Return the (x, y) coordinate for the center point of the cell that contains the specified text.  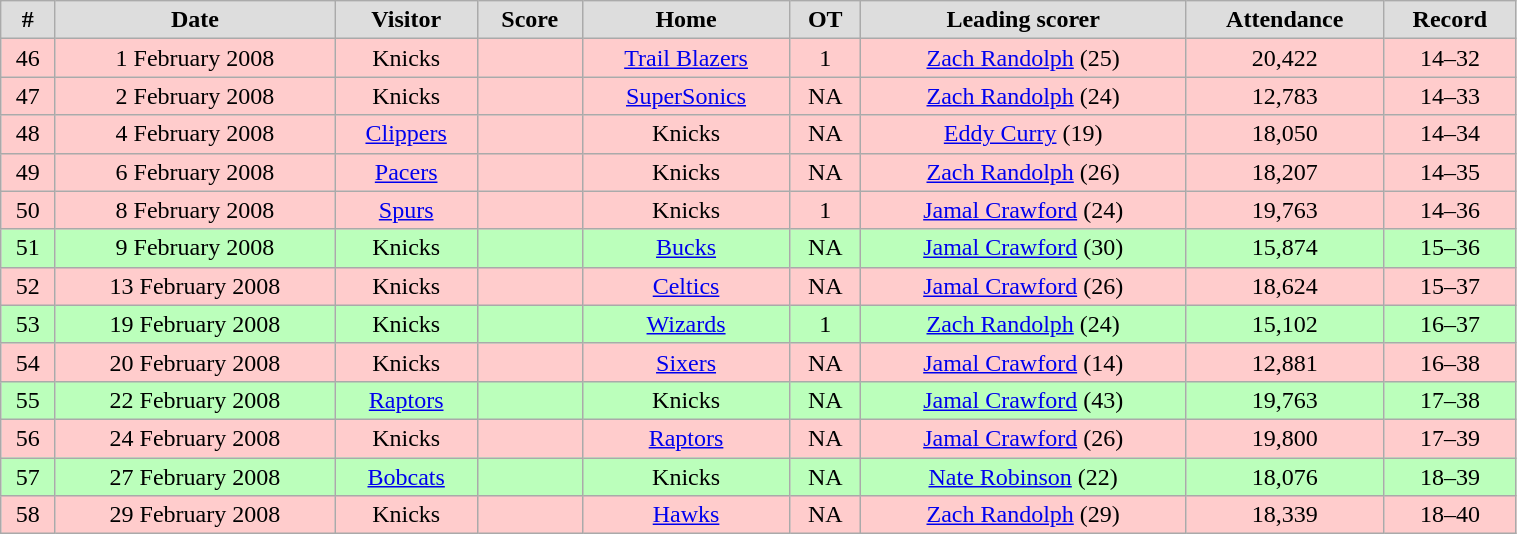
18–40 (1450, 515)
20 February 2008 (195, 362)
9 February 2008 (195, 248)
16–38 (1450, 362)
Jamal Crawford (43) (1024, 400)
18,207 (1285, 172)
18,339 (1285, 515)
8 February 2008 (195, 210)
20,422 (1285, 58)
57 (28, 477)
Jamal Crawford (14) (1024, 362)
13 February 2008 (195, 286)
16–37 (1450, 324)
18–39 (1450, 477)
24 February 2008 (195, 438)
52 (28, 286)
29 February 2008 (195, 515)
2 February 2008 (195, 96)
15,102 (1285, 324)
55 (28, 400)
Record (1450, 20)
15–37 (1450, 286)
Zach Randolph (25) (1024, 58)
Home (686, 20)
SuperSonics (686, 96)
1 February 2008 (195, 58)
14–35 (1450, 172)
Attendance (1285, 20)
17–39 (1450, 438)
18,050 (1285, 134)
12,881 (1285, 362)
17–38 (1450, 400)
Celtics (686, 286)
Zach Randolph (29) (1024, 515)
14–33 (1450, 96)
Wizards (686, 324)
49 (28, 172)
27 February 2008 (195, 477)
14–32 (1450, 58)
15–36 (1450, 248)
Sixers (686, 362)
Zach Randolph (26) (1024, 172)
Leading scorer (1024, 20)
50 (28, 210)
OT (826, 20)
22 February 2008 (195, 400)
Nate Robinson (22) (1024, 477)
Visitor (406, 20)
Eddy Curry (19) (1024, 134)
46 (28, 58)
47 (28, 96)
Date (195, 20)
15,874 (1285, 248)
19 February 2008 (195, 324)
Spurs (406, 210)
18,624 (1285, 286)
Score (530, 20)
Clippers (406, 134)
Jamal Crawford (24) (1024, 210)
# (28, 20)
Bucks (686, 248)
Trail Blazers (686, 58)
18,076 (1285, 477)
51 (28, 248)
14–34 (1450, 134)
12,783 (1285, 96)
58 (28, 515)
Hawks (686, 515)
6 February 2008 (195, 172)
Pacers (406, 172)
53 (28, 324)
56 (28, 438)
19,800 (1285, 438)
14–36 (1450, 210)
54 (28, 362)
48 (28, 134)
Jamal Crawford (30) (1024, 248)
4 February 2008 (195, 134)
Bobcats (406, 477)
